Determine the [X, Y] coordinate at the center of the cell enclosing the given text.  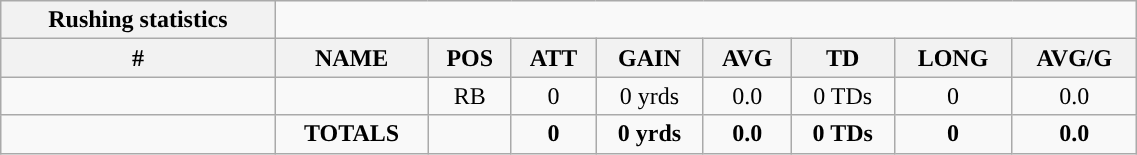
GAIN [650, 58]
NAME [352, 58]
RB [470, 96]
AVG/G [1074, 58]
AVG [747, 58]
Rushing statistics [138, 20]
# [138, 58]
ATT [553, 58]
TOTALS [352, 134]
LONG [953, 58]
TD [842, 58]
POS [470, 58]
